Locate the cell with the specified text and output its [x, y] center coordinate. 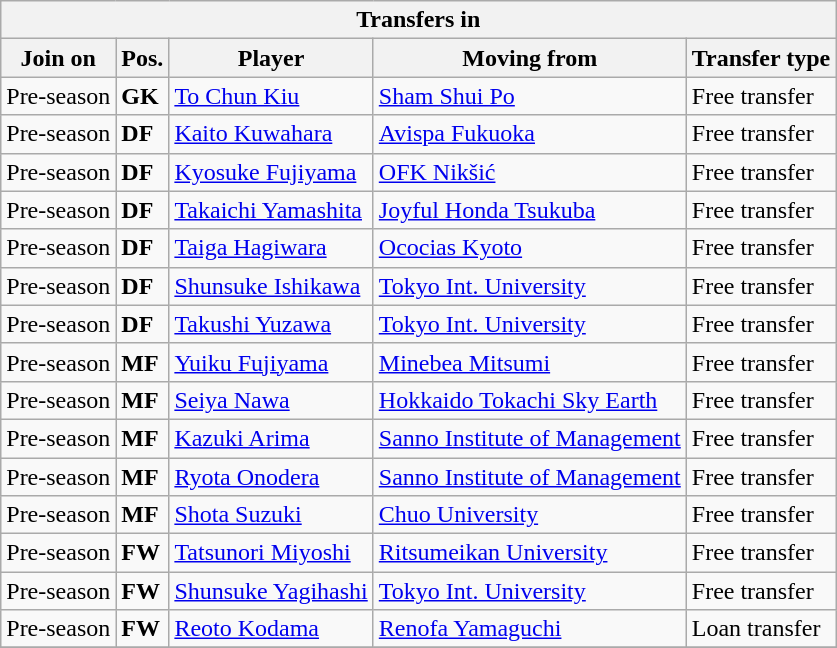
Yuiku Fujiyama [271, 362]
Loan transfer [760, 629]
Avispa Fukuoka [530, 134]
Taiga Hagiwara [271, 248]
Tatsunori Miyoshi [271, 553]
GK [142, 96]
Joyful Honda Tsukuba [530, 210]
Chuo University [530, 515]
Sham Shui Po [530, 96]
Ococias Kyoto [530, 248]
Kyosuke Fujiyama [271, 172]
Transfers in [418, 20]
Kaito Kuwahara [271, 134]
Ritsumeikan University [530, 553]
Hokkaido Tokachi Sky Earth [530, 400]
Shunsuke Yagihashi [271, 591]
Ryota Onodera [271, 477]
Transfer type [760, 58]
To Chun Kiu [271, 96]
OFK Nikšić [530, 172]
Seiya Nawa [271, 400]
Shota Suzuki [271, 515]
Takaichi Yamashita [271, 210]
Kazuki Arima [271, 438]
Pos. [142, 58]
Reoto Kodama [271, 629]
Join on [58, 58]
Minebea Mitsumi [530, 362]
Moving from [530, 58]
Shunsuke Ishikawa [271, 286]
Renofa Yamaguchi [530, 629]
Takushi Yuzawa [271, 324]
Player [271, 58]
